Extract the (X, Y) coordinate from the center of the cell holding the provided text.  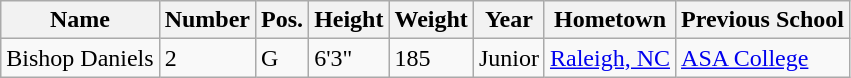
Number (207, 20)
Bishop Daniels (80, 58)
Raleigh, NC (610, 58)
185 (431, 58)
Junior (508, 58)
Hometown (610, 20)
G (282, 58)
Previous School (763, 20)
6'3" (349, 58)
Weight (431, 20)
Pos. (282, 20)
Height (349, 20)
2 (207, 58)
Year (508, 20)
ASA College (763, 58)
Name (80, 20)
